Pinpoint the cell where the given text exists, returning its (X, Y) midpoint coordinate. 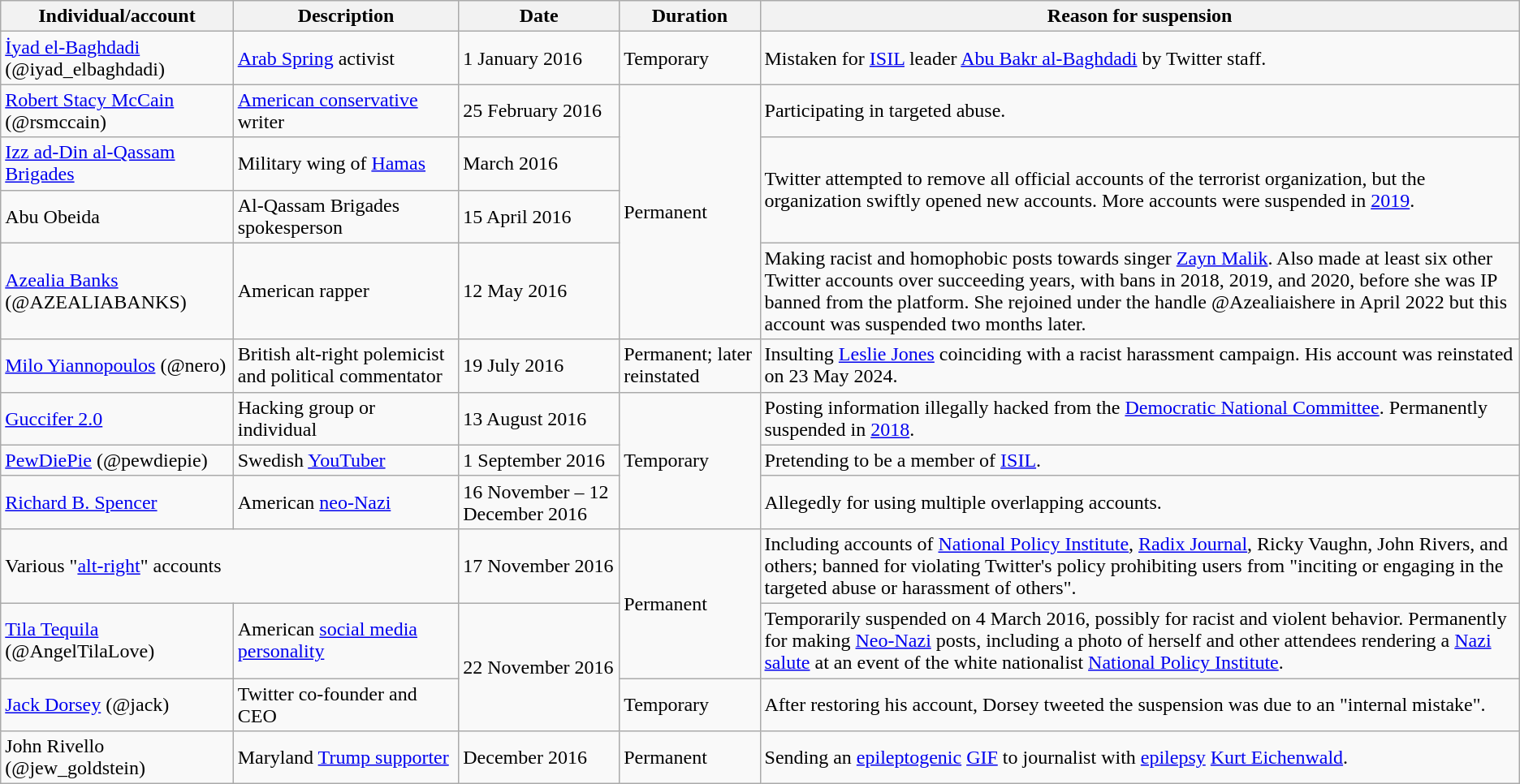
Guccifer 2.0 (117, 419)
25 February 2016 (539, 110)
Allegedly for using multiple overlapping accounts. (1140, 502)
American conservative writer (346, 110)
Participating in targeted abuse. (1140, 110)
15 April 2016 (539, 216)
Insulting Leslie Jones coinciding with a racist harassment campaign. His account was reinstated on 23 May 2024. (1140, 365)
Swedish YouTuber (346, 460)
Maryland Trump supporter (346, 758)
1 January 2016 (539, 58)
Izz ad-Din al-Qassam Brigades (117, 164)
Description (346, 16)
19 July 2016 (539, 365)
Date (539, 16)
1 September 2016 (539, 460)
Jack Dorsey (@jack) (117, 704)
Reason for suspension (1140, 16)
Individual/account (117, 16)
Pretending to be a member of ISIL. (1140, 460)
After restoring his account, Dorsey tweeted the suspension was due to an "internal mistake". (1140, 704)
İyad el-Baghdadi (@iyad_elbaghdadi) (117, 58)
Richard B. Spencer (117, 502)
Mistaken for ISIL leader Abu Bakr al-Baghdadi by Twitter staff. (1140, 58)
PewDiePie (@pewdiepie) (117, 460)
Al-Qassam Brigades spokesperson (346, 216)
Duration (690, 16)
Azealia Banks (@AZEALIABANKS) (117, 291)
Permanent; later reinstated (690, 365)
Various "alt-right" accounts (230, 566)
Posting information illegally hacked from the Democratic National Committee. Permanently suspended in 2018. (1140, 419)
Sending an epileptogenic GIF to journalist with epilepsy Kurt Eichenwald. (1140, 758)
December 2016 (539, 758)
16 November – 12 December 2016 (539, 502)
22 November 2016 (539, 667)
Robert Stacy McCain (@rsmccain) (117, 110)
Abu Obeida (117, 216)
American rapper (346, 291)
American neo-Nazi (346, 502)
Military wing of Hamas (346, 164)
Arab Spring activist (346, 58)
Hacking group or individual (346, 419)
American social media personality (346, 640)
Milo Yiannopoulos (@nero) (117, 365)
13 August 2016 (539, 419)
John Rivello (@jew_goldstein) (117, 758)
Twitter co-founder and CEO (346, 704)
Tila Tequila (@AngelTilaLove) (117, 640)
British alt-right polemicist and political commentator (346, 365)
17 November 2016 (539, 566)
12 May 2016 (539, 291)
March 2016 (539, 164)
